Locate the cell with the specified text and output its (x, y) center coordinate. 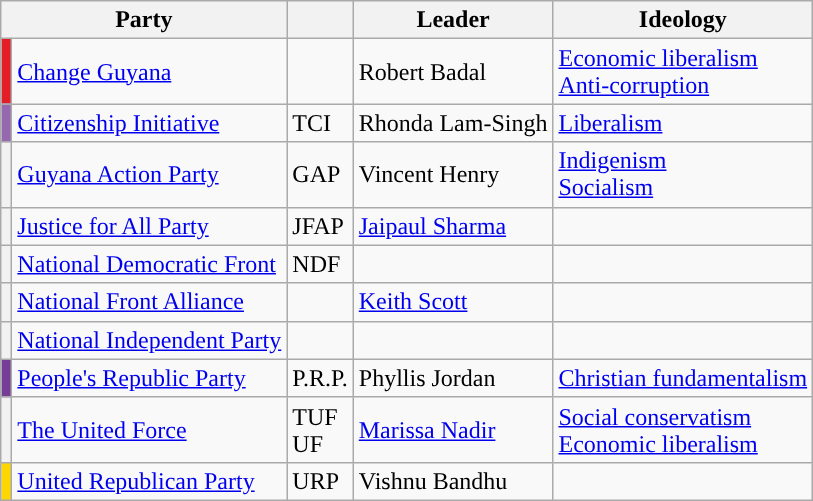
Leader (453, 20)
P.R.P. (320, 378)
Change Guyana (150, 72)
Liberalism (683, 123)
JFAP (320, 226)
NDF (320, 264)
The United Force (150, 430)
National Democratic Front (150, 264)
TCI (320, 123)
People's Republic Party (150, 378)
Keith Scott (453, 302)
Guyana Action Party (150, 174)
National Independent Party (150, 340)
Party (144, 20)
GAP (320, 174)
IndigenismSocialism (683, 174)
Vincent Henry (453, 174)
Citizenship Initiative (150, 123)
Marissa Nadir (453, 430)
Economic liberalismAnti-corruption (683, 72)
Phyllis Jordan (453, 378)
Justice for All Party (150, 226)
United Republican Party (150, 481)
Social conservatismEconomic liberalism (683, 430)
Vishnu Bandhu (453, 481)
Rhonda Lam-Singh (453, 123)
URP (320, 481)
Jaipaul Sharma (453, 226)
TUFUF (320, 430)
Robert Badal (453, 72)
Ideology (683, 20)
Christian fundamentalism (683, 378)
National Front Alliance (150, 302)
